Provide the [X, Y] coordinate of the cell's center where the given text is located.  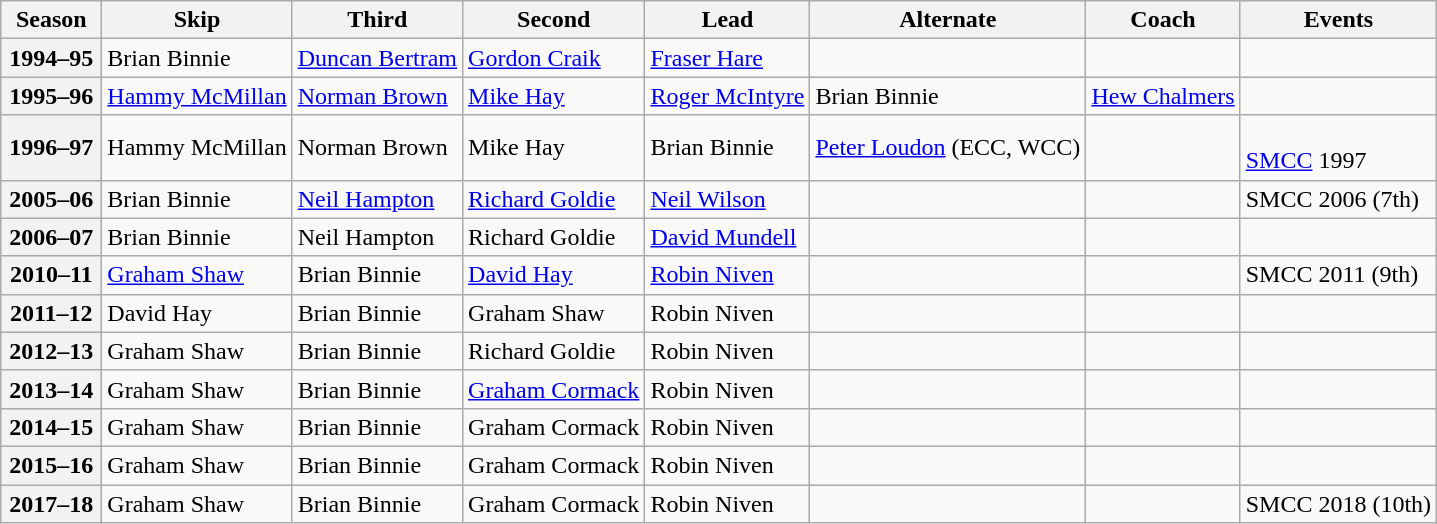
Gordon Craik [554, 58]
Coach [1163, 20]
1995–96 [52, 96]
2017–18 [52, 503]
SMCC 2018 (10th) [1338, 503]
SMCC 2006 (7th) [1338, 199]
Fraser Hare [728, 58]
Third [377, 20]
Hew Chalmers [1163, 96]
David Mundell [728, 237]
SMCC 2011 (9th) [1338, 275]
2011–12 [52, 313]
1994–95 [52, 58]
Roger McIntyre [728, 96]
2015–16 [52, 465]
Events [1338, 20]
Skip [197, 20]
Lead [728, 20]
2014–15 [52, 427]
1996–97 [52, 148]
2010–11 [52, 275]
Duncan Bertram [377, 58]
Season [52, 20]
SMCC 1997 [1338, 148]
2013–14 [52, 389]
Second [554, 20]
2005–06 [52, 199]
Neil Wilson [728, 199]
Alternate [948, 20]
Peter Loudon (ECC, WCC) [948, 148]
2006–07 [52, 237]
2012–13 [52, 351]
